Capture the cell that displays the provided text and extract its [X, Y] central coordinate. 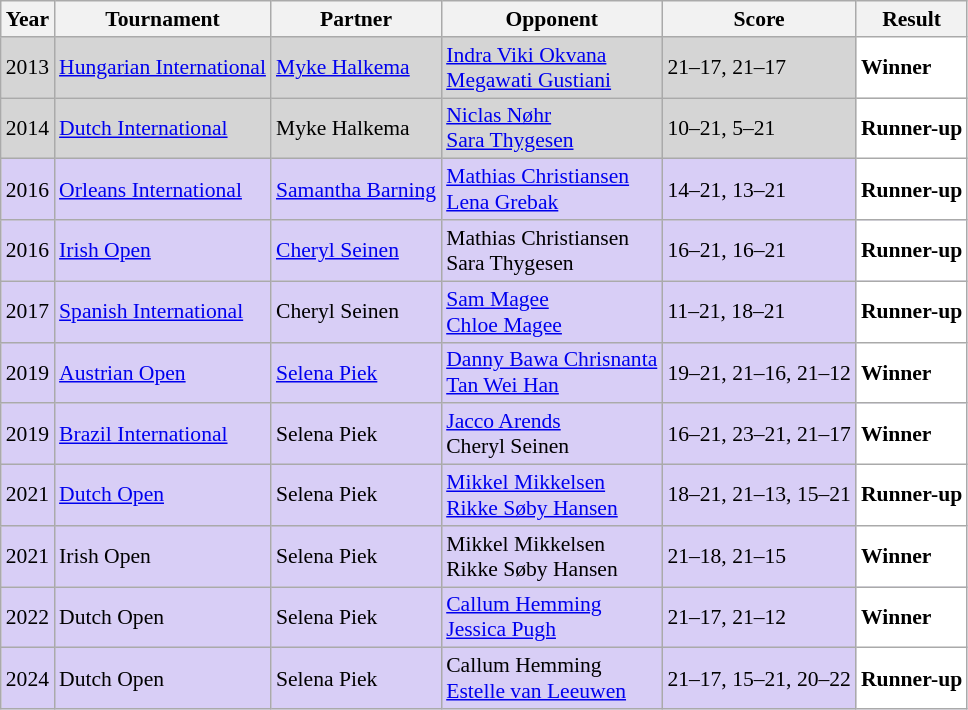
Dutch International [162, 128]
Result [912, 19]
Austrian Open [162, 372]
Partner [356, 19]
11–21, 18–21 [759, 312]
14–21, 13–21 [759, 190]
Year [28, 19]
21–18, 21–15 [759, 556]
Niclas Nøhr Sara Thygesen [552, 128]
2024 [28, 678]
Callum Hemming Jessica Pugh [552, 618]
2022 [28, 618]
Mathias Christiansen Sara Thygesen [552, 250]
10–21, 5–21 [759, 128]
Sam Magee Chloe Magee [552, 312]
Score [759, 19]
Orleans International [162, 190]
21–17, 21–12 [759, 618]
Hungarian International [162, 68]
21–17, 21–17 [759, 68]
2014 [28, 128]
Brazil International [162, 434]
18–21, 21–13, 15–21 [759, 496]
19–21, 21–16, 21–12 [759, 372]
Danny Bawa Chrisnanta Tan Wei Han [552, 372]
21–17, 15–21, 20–22 [759, 678]
Samantha Barning [356, 190]
2013 [28, 68]
Mathias Christiansen Lena Grebak [552, 190]
Indra Viki Okvana Megawati Gustiani [552, 68]
Tournament [162, 19]
Opponent [552, 19]
2017 [28, 312]
16–21, 23–21, 21–17 [759, 434]
Jacco Arends Cheryl Seinen [552, 434]
Spanish International [162, 312]
Callum Hemming Estelle van Leeuwen [552, 678]
16–21, 16–21 [759, 250]
